Locate the cell with the specified text and output its [x, y] center coordinate. 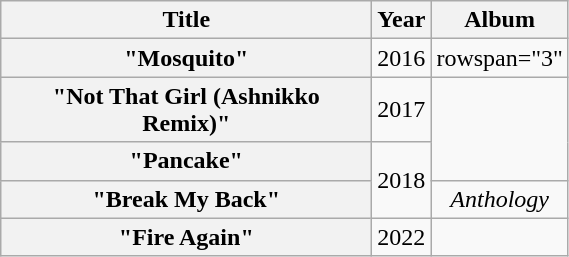
2016 [402, 58]
Anthology [500, 199]
2018 [402, 180]
"Mosquito" [186, 58]
"Not That Girl (Ashnikko Remix)" [186, 110]
Title [186, 20]
"Pancake" [186, 161]
rowspan="3" [500, 58]
"Break My Back" [186, 199]
"Fire Again" [186, 237]
Album [500, 20]
Year [402, 20]
2017 [402, 110]
2022 [402, 237]
